Determine the (x, y) coordinate at the center of the cell enclosing the given text.  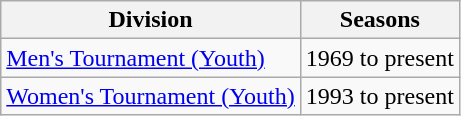
Seasons (380, 20)
Division (151, 20)
Men's Tournament (Youth) (151, 58)
1993 to present (380, 96)
Women's Tournament (Youth) (151, 96)
1969 to present (380, 58)
